Determine the [X, Y] coordinate at the center of the cell enclosing the given text.  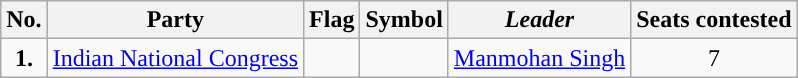
Leader [539, 20]
Manmohan Singh [539, 58]
Seats contested [714, 20]
7 [714, 58]
No. [24, 20]
1. [24, 58]
Flag [332, 20]
Symbol [404, 20]
Party [175, 20]
Indian National Congress [175, 58]
